Capture the cell that displays the provided text and extract its [x, y] central coordinate. 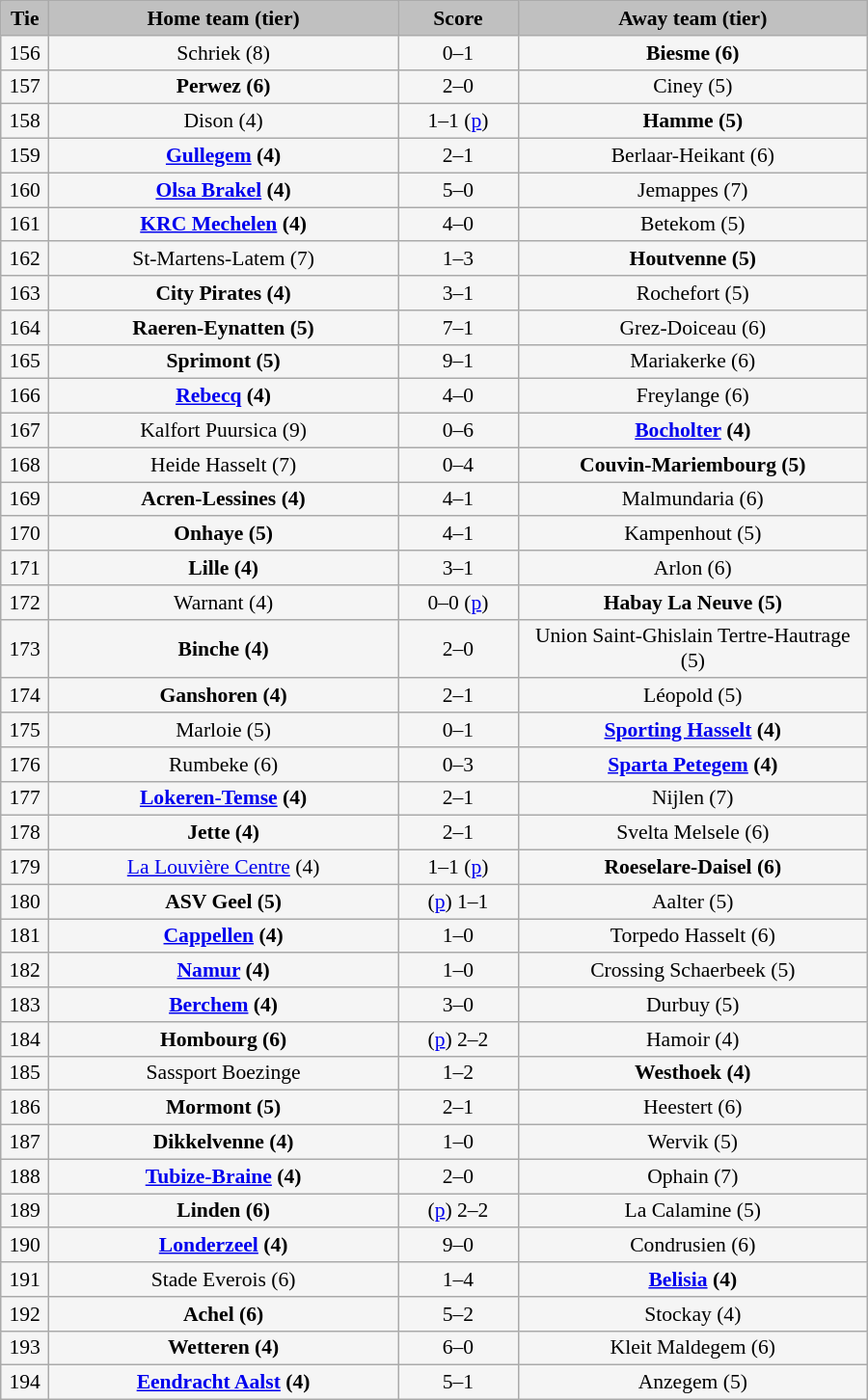
Ciney (5) [692, 87]
Sprimont (5) [224, 362]
Dison (4) [224, 121]
Linden (6) [224, 1211]
Kampenhout (5) [692, 534]
167 [25, 431]
0–3 [459, 765]
La Louvière Centre (4) [224, 868]
192 [25, 1314]
Union Saint-Ghislain Tertre-Hautrage (5) [692, 648]
(p) 1–1 [459, 902]
Hamoir (4) [692, 1039]
182 [25, 971]
190 [25, 1246]
Couvin-Mariembourg (5) [692, 465]
Acren-Lessines (4) [224, 499]
168 [25, 465]
176 [25, 765]
181 [25, 936]
Arlon (6) [692, 568]
Olsa Brakel (4) [224, 190]
Ganshoren (4) [224, 696]
Score [459, 18]
Sporting Hasselt (4) [692, 730]
186 [25, 1108]
Svelta Melsele (6) [692, 833]
6–0 [459, 1348]
193 [25, 1348]
165 [25, 362]
188 [25, 1176]
Condrusien (6) [692, 1246]
187 [25, 1143]
185 [25, 1073]
Hombourg (6) [224, 1039]
0–6 [459, 431]
Nijlen (7) [692, 798]
Berchem (4) [224, 1005]
Wetteren (4) [224, 1348]
Lokeren-Temse (4) [224, 798]
194 [25, 1383]
Heide Hasselt (7) [224, 465]
164 [25, 328]
Wervik (5) [692, 1143]
Anzegem (5) [692, 1383]
Westhoek (4) [692, 1073]
156 [25, 53]
Mormont (5) [224, 1108]
Durbuy (5) [692, 1005]
Raeren-Eynatten (5) [224, 328]
Houtvenne (5) [692, 259]
163 [25, 293]
Rebecq (4) [224, 396]
0–4 [459, 465]
Gullegem (4) [224, 156]
169 [25, 499]
Léopold (5) [692, 696]
170 [25, 534]
171 [25, 568]
Away team (tier) [692, 18]
Roeselare-Daisel (6) [692, 868]
1–2 [459, 1073]
Kleit Maldegem (6) [692, 1348]
Jemappes (7) [692, 190]
5–1 [459, 1383]
Londerzeel (4) [224, 1246]
Torpedo Hasselt (6) [692, 936]
Jette (4) [224, 833]
Belisia (4) [692, 1279]
Betekom (5) [692, 225]
Schriek (8) [224, 53]
Grez-Doiceau (6) [692, 328]
174 [25, 696]
Stockay (4) [692, 1314]
Rochefort (5) [692, 293]
Warnant (4) [224, 603]
5–2 [459, 1314]
Heestert (6) [692, 1108]
0–0 (p) [459, 603]
183 [25, 1005]
1–3 [459, 259]
Namur (4) [224, 971]
157 [25, 87]
160 [25, 190]
Hamme (5) [692, 121]
Eendracht Aalst (4) [224, 1383]
Binche (4) [224, 648]
161 [25, 225]
Cappellen (4) [224, 936]
Home team (tier) [224, 18]
La Calamine (5) [692, 1211]
Freylange (6) [692, 396]
175 [25, 730]
158 [25, 121]
KRC Mechelen (4) [224, 225]
Biesme (6) [692, 53]
3–0 [459, 1005]
Achel (6) [224, 1314]
Sparta Petegem (4) [692, 765]
Lille (4) [224, 568]
Rumbeke (6) [224, 765]
166 [25, 396]
Malmundaria (6) [692, 499]
5–0 [459, 190]
Bocholter (4) [692, 431]
Stade Everois (6) [224, 1279]
9–1 [459, 362]
Ophain (7) [692, 1176]
Habay La Neuve (5) [692, 603]
Kalfort Puursica (9) [224, 431]
189 [25, 1211]
1–4 [459, 1279]
Sassport Boezinge [224, 1073]
Perwez (6) [224, 87]
ASV Geel (5) [224, 902]
172 [25, 603]
St-Martens-Latem (7) [224, 259]
Crossing Schaerbeek (5) [692, 971]
9–0 [459, 1246]
162 [25, 259]
Mariakerke (6) [692, 362]
179 [25, 868]
177 [25, 798]
7–1 [459, 328]
Tubize-Braine (4) [224, 1176]
Aalter (5) [692, 902]
180 [25, 902]
Marloie (5) [224, 730]
Onhaye (5) [224, 534]
Berlaar-Heikant (6) [692, 156]
178 [25, 833]
159 [25, 156]
City Pirates (4) [224, 293]
Tie [25, 18]
Dikkelvenne (4) [224, 1143]
191 [25, 1279]
184 [25, 1039]
173 [25, 648]
